Return (x, y) of the center of cell containing provided text 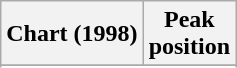
Peak position (189, 34)
Chart (1998) (72, 34)
